From the cell containing the given text, extract its center point as (x, y) coordinate. 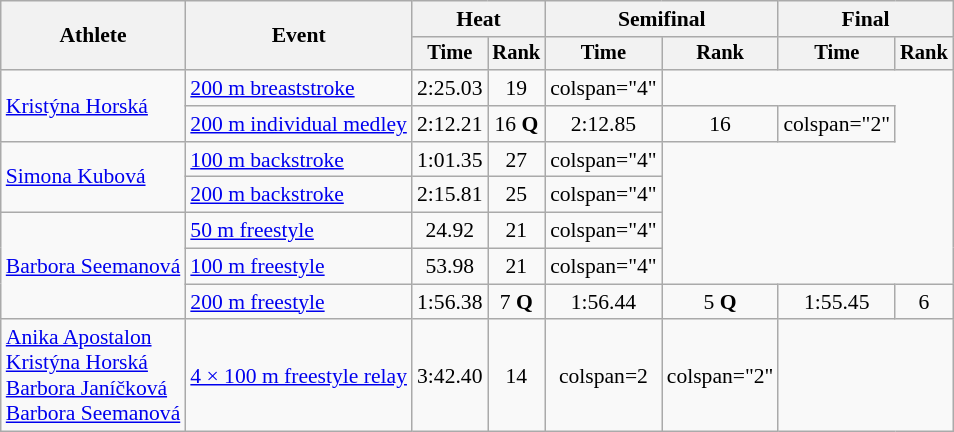
200 m individual medley (298, 124)
Final (865, 19)
14 (517, 376)
Barbora Seemanová (94, 266)
Event (298, 36)
19 (517, 88)
16 (720, 124)
7 Q (517, 302)
2:12.85 (604, 124)
2:15.81 (450, 195)
200 m freestyle (298, 302)
6 (924, 302)
4 × 100 m freestyle relay (298, 376)
200 m backstroke (298, 195)
Kristýna Horská (94, 106)
100 m backstroke (298, 160)
Simona Kubová (94, 178)
1:56.44 (604, 302)
200 m breaststroke (298, 88)
3:42.40 (450, 376)
25 (517, 195)
colspan=2 (604, 376)
50 m freestyle (298, 231)
Anika ApostalonKristýna HorskáBarbora JaníčkováBarbora Seemanová (94, 376)
Heat (478, 19)
27 (517, 160)
53.98 (450, 267)
1:55.45 (836, 302)
5 Q (720, 302)
Athlete (94, 36)
Semifinal (662, 19)
1:01.35 (450, 160)
24.92 (450, 231)
1:56.38 (450, 302)
2:12.21 (450, 124)
2:25.03 (450, 88)
16 Q (517, 124)
100 m freestyle (298, 267)
